Capture the cell that displays the provided text and extract its [x, y] central coordinate. 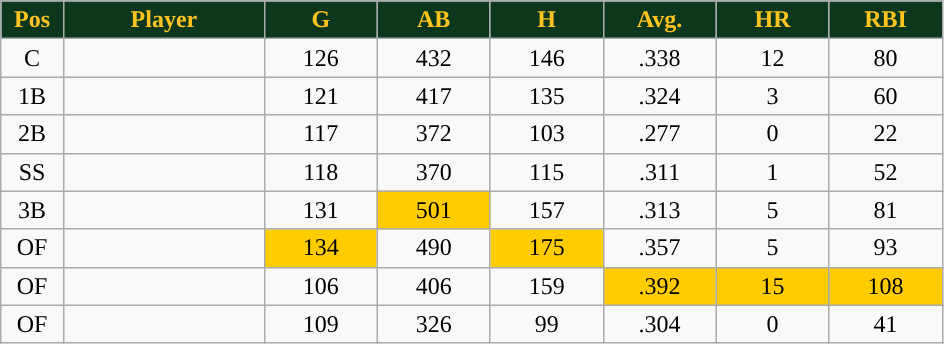
Avg. [660, 20]
.324 [660, 96]
117 [320, 134]
417 [434, 96]
AB [434, 20]
146 [546, 58]
.277 [660, 134]
22 [886, 134]
60 [886, 96]
.304 [660, 324]
41 [886, 324]
115 [546, 172]
370 [434, 172]
159 [546, 286]
326 [434, 324]
.392 [660, 286]
490 [434, 248]
99 [546, 324]
135 [546, 96]
406 [434, 286]
C [32, 58]
1B [32, 96]
Player [164, 20]
3B [32, 210]
93 [886, 248]
15 [772, 286]
.357 [660, 248]
134 [320, 248]
103 [546, 134]
52 [886, 172]
501 [434, 210]
80 [886, 58]
372 [434, 134]
.338 [660, 58]
H [546, 20]
432 [434, 58]
SS [32, 172]
Pos [32, 20]
1 [772, 172]
108 [886, 286]
G [320, 20]
3 [772, 96]
109 [320, 324]
81 [886, 210]
126 [320, 58]
12 [772, 58]
106 [320, 286]
RBI [886, 20]
118 [320, 172]
121 [320, 96]
175 [546, 248]
157 [546, 210]
.311 [660, 172]
131 [320, 210]
HR [772, 20]
.313 [660, 210]
2B [32, 134]
